Provide the (x, y) coordinate of the cell's center where the given text is located.  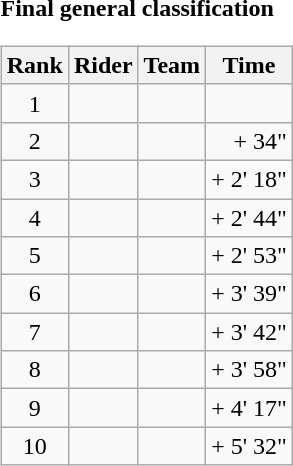
+ 5' 32" (250, 446)
+ 2' 53" (250, 256)
Team (172, 65)
Time (250, 65)
+ 2' 44" (250, 217)
8 (34, 370)
10 (34, 446)
Rank (34, 65)
+ 34" (250, 141)
+ 4' 17" (250, 408)
9 (34, 408)
+ 3' 58" (250, 370)
2 (34, 141)
1 (34, 103)
+ 3' 39" (250, 294)
+ 2' 18" (250, 179)
7 (34, 332)
5 (34, 256)
+ 3' 42" (250, 332)
4 (34, 217)
Rider (103, 65)
6 (34, 294)
3 (34, 179)
